Extract the (X, Y) coordinate from the center of the cell holding the provided text.  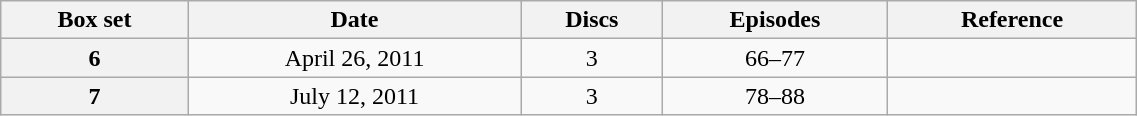
Discs (592, 20)
Date (354, 20)
78–88 (775, 96)
July 12, 2011 (354, 96)
Episodes (775, 20)
Reference (1012, 20)
Box set (95, 20)
6 (95, 58)
7 (95, 96)
April 26, 2011 (354, 58)
66–77 (775, 58)
